Search for the cell housing the specified text and yield its [x, y] center coordinate. 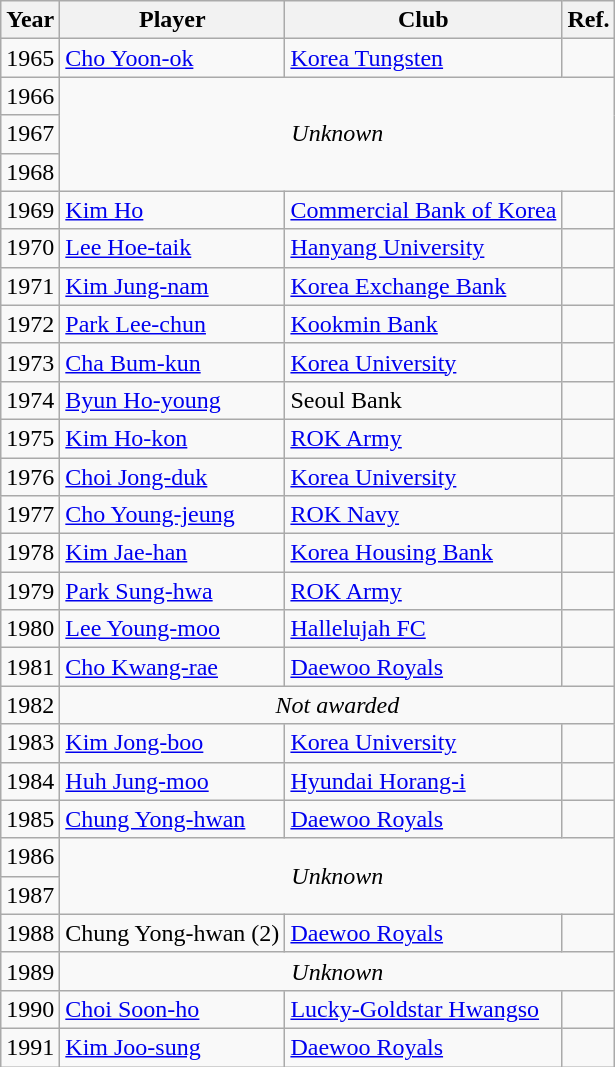
Korea Housing Bank [424, 553]
Kim Ho [172, 210]
1990 [30, 1009]
Cho Young-jeung [172, 515]
ROK Navy [424, 515]
Ref. [588, 20]
1982 [30, 705]
1976 [30, 477]
Choi Soon-ho [172, 1009]
Kim Jung-nam [172, 286]
1984 [30, 781]
Korea Tungsten [424, 58]
Lee Hoe-taik [172, 248]
Chung Yong-hwan (2) [172, 933]
Choi Jong-duk [172, 477]
1968 [30, 172]
1988 [30, 933]
Chung Yong-hwan [172, 819]
Commercial Bank of Korea [424, 210]
1979 [30, 591]
Hyundai Horang-i [424, 781]
Club [424, 20]
1991 [30, 1047]
1970 [30, 248]
1969 [30, 210]
1971 [30, 286]
Korea Exchange Bank [424, 286]
1977 [30, 515]
1983 [30, 743]
Byun Ho-young [172, 400]
Kim Ho-kon [172, 438]
Cho Kwang-rae [172, 667]
Player [172, 20]
1975 [30, 438]
Cho Yoon-ok [172, 58]
1972 [30, 324]
Kim Jong-boo [172, 743]
Kim Jae-han [172, 553]
Park Sung-hwa [172, 591]
1974 [30, 400]
Not awarded [338, 705]
Lucky-Goldstar Hwangso [424, 1009]
1985 [30, 819]
1973 [30, 362]
1966 [30, 96]
1989 [30, 971]
1981 [30, 667]
1987 [30, 895]
Year [30, 20]
Kookmin Bank [424, 324]
Kim Joo-sung [172, 1047]
Cha Bum-kun [172, 362]
1986 [30, 857]
Huh Jung-moo [172, 781]
Seoul Bank [424, 400]
Hanyang University [424, 248]
1967 [30, 134]
1965 [30, 58]
Park Lee-chun [172, 324]
Hallelujah FC [424, 629]
1978 [30, 553]
Lee Young-moo [172, 629]
1980 [30, 629]
